From the cell containing the given text, extract its center point as [x, y] coordinate. 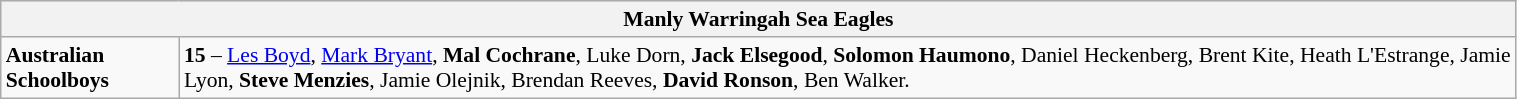
Australian Schoolboys [90, 68]
Manly Warringah Sea Eagles [758, 19]
